Determine the [X, Y] coordinate at the center of the cell enclosing the given text.  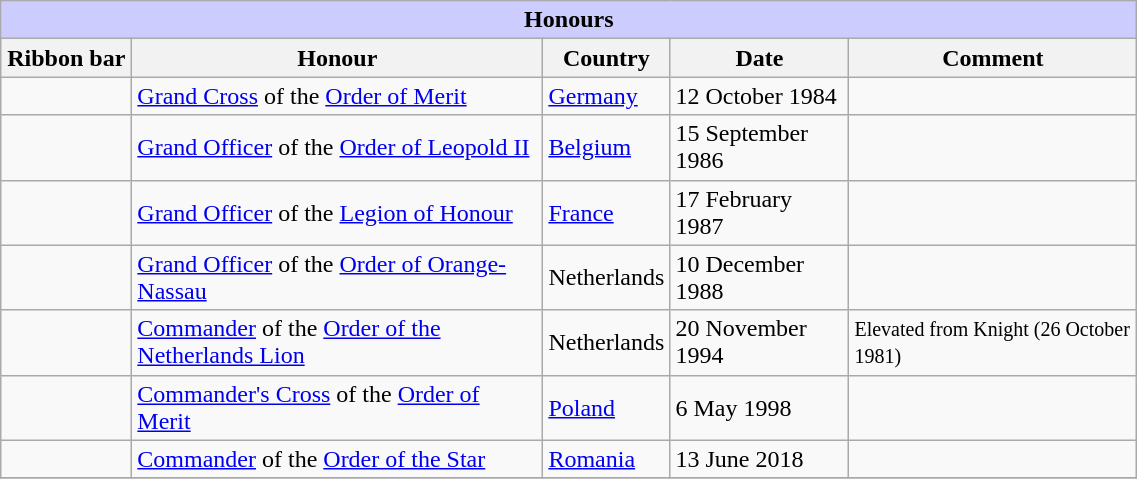
Poland [606, 408]
Belgium [606, 148]
Romania [606, 459]
Grand Cross of the Order of Merit [338, 96]
France [606, 212]
Honours [569, 20]
15 September 1986 [760, 148]
Ribbon bar [66, 58]
Honour [338, 58]
Grand Officer of the Legion of Honour [338, 212]
10 December 1988 [760, 278]
20 November 1994 [760, 342]
Country [606, 58]
Grand Officer of the Order of Leopold II [338, 148]
Germany [606, 96]
Date [760, 58]
17 February 1987 [760, 212]
Elevated from Knight (26 October 1981) [993, 342]
Commander of the Order of the Star [338, 459]
Commander of the Order of the Netherlands Lion [338, 342]
Grand Officer of the Order of Orange-Nassau [338, 278]
12 October 1984 [760, 96]
Commander's Cross of the Order of Merit [338, 408]
13 June 2018 [760, 459]
6 May 1998 [760, 408]
Comment [993, 58]
